From the cell containing the given text, extract its center point as [x, y] coordinate. 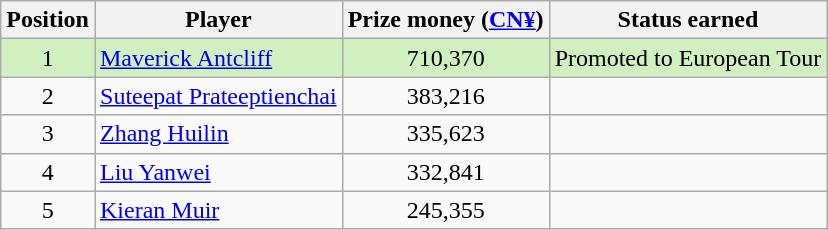
Prize money (CN¥) [446, 20]
710,370 [446, 58]
4 [48, 172]
Position [48, 20]
3 [48, 134]
5 [48, 210]
332,841 [446, 172]
Liu Yanwei [218, 172]
2 [48, 96]
Kieran Muir [218, 210]
245,355 [446, 210]
Zhang Huilin [218, 134]
Suteepat Prateeptienchai [218, 96]
383,216 [446, 96]
1 [48, 58]
Status earned [688, 20]
Promoted to European Tour [688, 58]
Player [218, 20]
335,623 [446, 134]
Maverick Antcliff [218, 58]
